Search for the cell housing the specified text and yield its (X, Y) center coordinate. 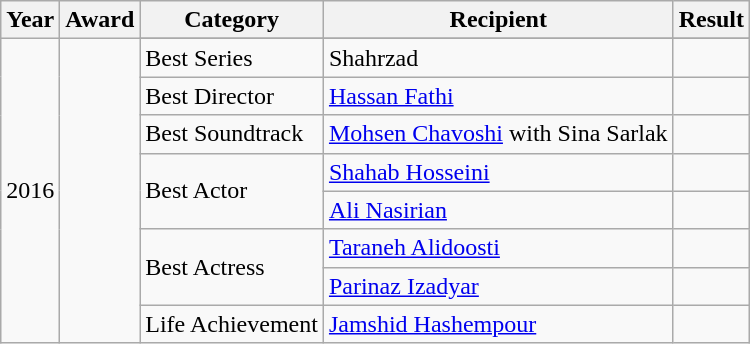
Taraneh Alidoosti (498, 248)
Life Achievement (232, 324)
Hassan Fathi (498, 96)
Shahrzad (498, 58)
Ali Nasirian (498, 210)
Award (100, 20)
Jamshid Hashempour (498, 324)
Mohsen Chavoshi with Sina Sarlak (498, 134)
Parinaz Izadyar (498, 286)
Result (711, 20)
Shahab Hosseini (498, 172)
Best Series (232, 58)
Best Soundtrack (232, 134)
Best Actor (232, 191)
Category (232, 20)
Recipient (498, 20)
Best Director (232, 96)
Year (30, 20)
2016 (30, 191)
Best Actress (232, 267)
